Extract the [x, y] coordinate from the center of the cell holding the provided text.  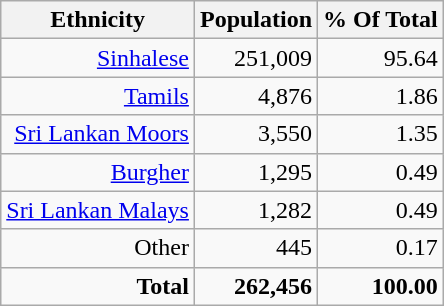
Sinhalese [98, 58]
Burgher [98, 172]
% Of Total [381, 20]
1,282 [256, 210]
1,295 [256, 172]
1.35 [381, 134]
Sri Lankan Malays [98, 210]
4,876 [256, 96]
1.86 [381, 96]
Ethnicity [98, 20]
Tamils [98, 96]
445 [256, 248]
262,456 [256, 286]
3,550 [256, 134]
Sri Lankan Moors [98, 134]
0.17 [381, 248]
Population [256, 20]
251,009 [256, 58]
95.64 [381, 58]
Other [98, 248]
Total [98, 286]
100.00 [381, 286]
